Scan for the cell matching the given text and deliver its (x, y) coordinate at center. 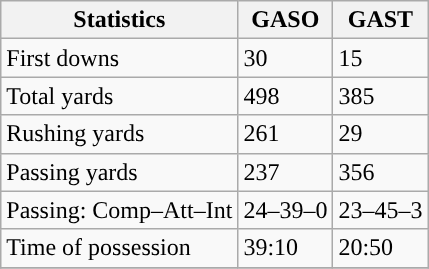
Total yards (120, 96)
30 (286, 58)
23–45–3 (380, 210)
29 (380, 134)
Time of possession (120, 248)
24–39–0 (286, 210)
498 (286, 96)
Passing yards (120, 172)
39:10 (286, 248)
Statistics (120, 20)
15 (380, 58)
Passing: Comp–Att–Int (120, 210)
261 (286, 134)
GAST (380, 20)
20:50 (380, 248)
237 (286, 172)
Rushing yards (120, 134)
First downs (120, 58)
GASO (286, 20)
385 (380, 96)
356 (380, 172)
